Return the [x, y] coordinate for the center point of the cell that contains the specified text.  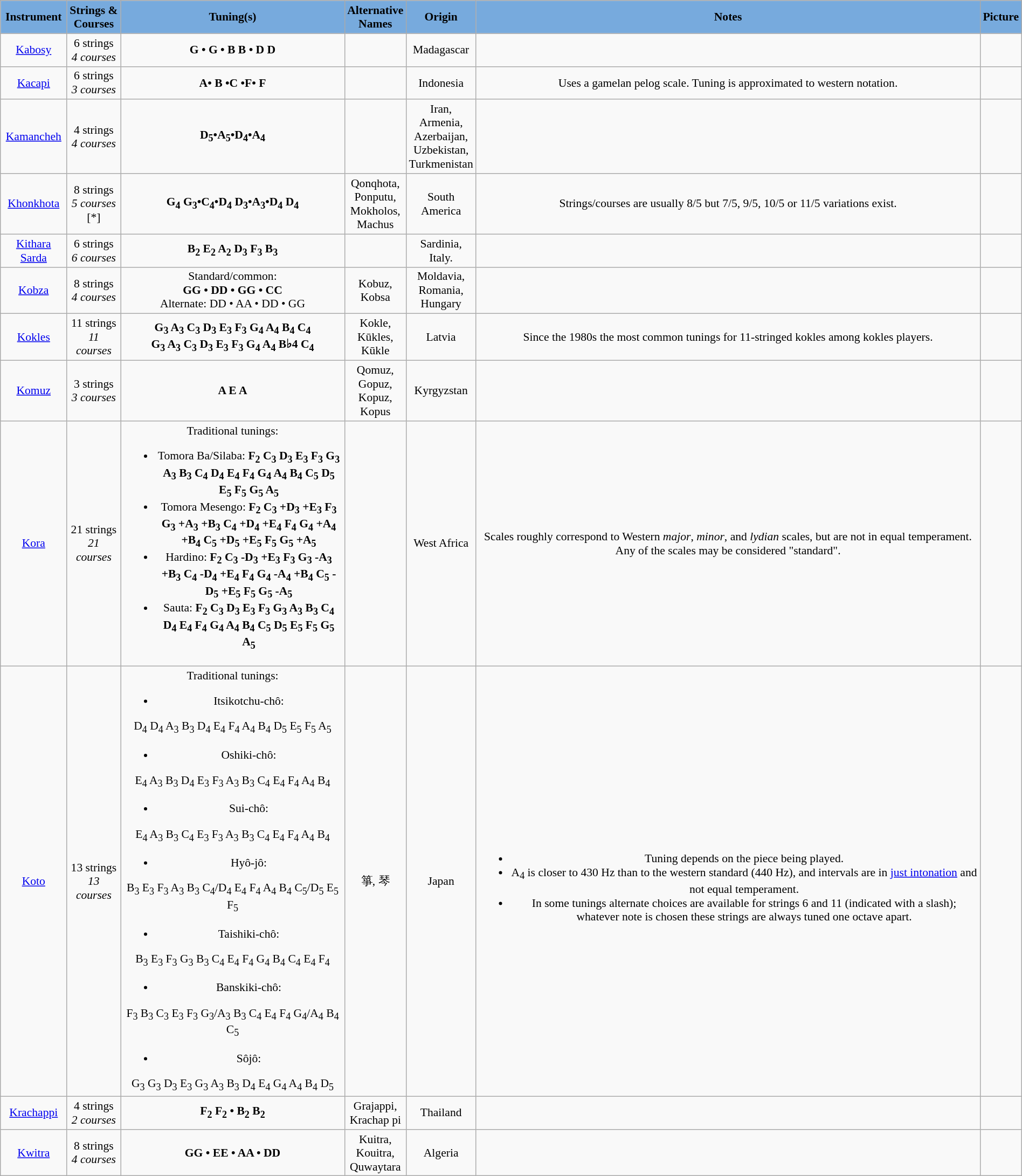
6 strings3 courses [94, 83]
Kamancheh [33, 136]
Kuitra, Kouitra, Quwaytara [375, 1153]
Strings & Courses [94, 17]
Kacapi [33, 83]
Kokles [33, 338]
Origin [441, 17]
11 strings11 courses [94, 338]
Kabosy [33, 50]
Kobza [33, 290]
3 strings3 courses [94, 390]
13 strings13 courses [94, 881]
Tuning(s) [233, 17]
A• B •C •F• F [233, 83]
Kobuz, Kobsa [375, 290]
Algeria [441, 1153]
Kokle, Kūkles, Kūkle [375, 338]
Kwitra [33, 1153]
Japan [441, 881]
Alternative Names [375, 17]
GG • EE • AA • DD [233, 1153]
Since the 1980s the most common tunings for 11-stringed kokles among kokles players. [728, 338]
4 strings2 courses [94, 1113]
Khonkhota [33, 204]
Krachappi [33, 1113]
Kora [33, 544]
Standard/common:GG • DD • GG • CCAlternate: DD • AA • DD • GG [233, 290]
Iran,Armenia,Azerbaijan,Uzbekistan,Turkmenistan [441, 136]
Qomuz, Gopuz, Kopuz, Kopus [375, 390]
箏, 琴 [375, 881]
Strings/courses are usually 8/5 but 7/5, 9/5, 10/5 or 11/5 variations exist. [728, 204]
4 strings4 courses [94, 136]
6 strings6 courses [94, 250]
Kithara Sarda [33, 250]
Indonesia [441, 83]
8 strings5 courses [*] [94, 204]
Uses a gamelan pelog scale. Tuning is approximated to western notation. [728, 83]
Thailand [441, 1113]
Picture [1000, 17]
G3 A3 C3 D3 E3 F3 G4 A4 B4 C4G3 A3 C3 D3 E3 F3 G4 A4 B♭4 C4 [233, 338]
Latvia [441, 338]
Instrument [33, 17]
21 strings21 courses [94, 544]
Moldavia, Romania, Hungary [441, 290]
South America [441, 204]
6 strings4 courses [94, 50]
Grajappi, Krachap pi [375, 1113]
G4 G3•C4•D4 D3•A3•D4 D4 [233, 204]
B2 E2 A2 D3 F3 B3 [233, 250]
Qonqhota, Ponputu, Mokholos, Machus [375, 204]
Komuz [33, 390]
West Africa [441, 544]
D5•A5•D4•A4 [233, 136]
F2 F2 • B2 B2 [233, 1113]
Sardinia, Italy. [441, 250]
Notes [728, 17]
Koto [33, 881]
Madagascar [441, 50]
G • G • B B • D D [233, 50]
A E A [233, 390]
Kyrgyzstan [441, 390]
